Return (X, Y) of the center of cell containing provided text 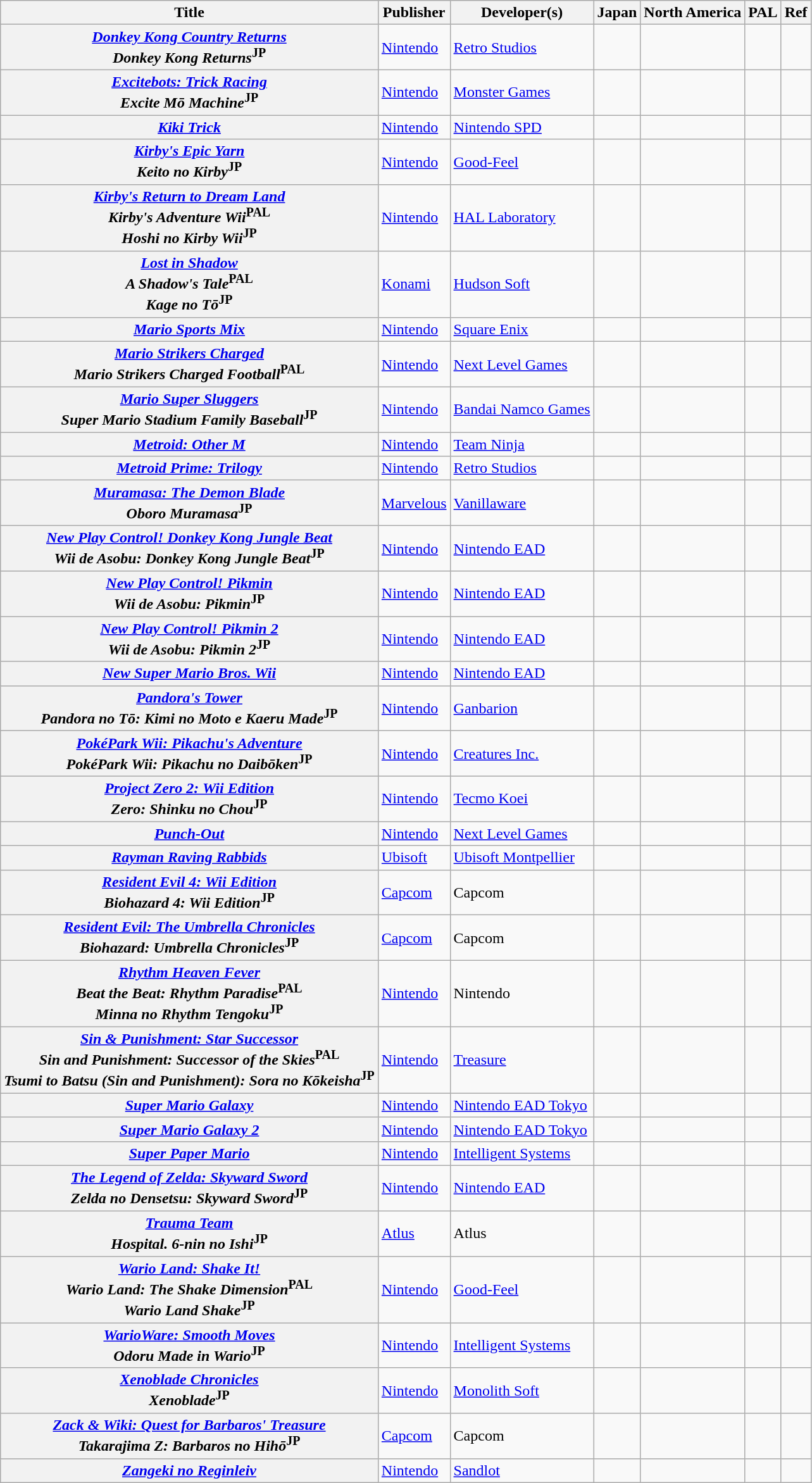
HAL Laboratory (522, 218)
Excitebots: Trick RacingExcite Mō MachineJP (190, 92)
Kirby's Epic Yarn Keito no KirbyJP (190, 162)
Zack & Wiki: Quest for Barbaros' TreasureTakarajima Z: Barbaros no HihōJP (190, 1436)
North America (692, 13)
Rhythm Heaven FeverBeat the Beat: Rhythm ParadisePALMinna no Rhythm TengokuJP (190, 994)
Creatures Inc. (522, 754)
Metroid: Other M (190, 444)
Lost in ShadowA Shadow's TalePALKage no TōJP (190, 285)
Super Paper Mario (190, 1153)
New Play Control! Pikmin Wii de Asobu: PikminJP (190, 594)
Mario Super SluggersSuper Mario Stadium Family BaseballJP (190, 410)
Ubisoft (414, 858)
Resident Evil 4: Wii EditionBiohazard 4: Wii EditionJP (190, 892)
Pandora's TowerPandora no Tō: Kimi no Moto e Kaeru MadeJP (190, 708)
Super Mario Galaxy 2 (190, 1129)
The Legend of Zelda: Skyward Sword Zelda no Densetsu: Skyward SwordJP (190, 1188)
Publisher (414, 13)
Project Zero 2: Wii EditionZero: Shinku no ChouJP (190, 799)
Rayman Raving Rabbids (190, 858)
New Play Control! Donkey Kong Jungle Beat Wii de Asobu: Donkey Kong Jungle BeatJP (190, 548)
Super Mario Galaxy (190, 1105)
Ubisoft Montpellier (522, 858)
New Super Mario Bros. Wii (190, 673)
Kiki Trick (190, 127)
Hudson Soft (522, 285)
PokéPark Wii: Pikachu's AdventurePokéPark Wii: Pikachu no DaibōkenJP (190, 754)
Wario Land: Shake It!Wario Land: The Shake DimensionPALWario Land ShakeJP (190, 1289)
New Play Control! Pikmin 2 Wii de Asobu: Pikmin 2JP (190, 639)
PAL (763, 13)
Title (190, 13)
Marvelous (414, 503)
Treasure (522, 1060)
Ganbarion (522, 708)
Tecmo Koei (522, 799)
Sandlot (522, 1470)
Konami (414, 285)
Punch-Out (190, 834)
Square Enix (522, 330)
Zangeki no Reginleiv (190, 1470)
Developer(s) (522, 13)
Xenoblade ChroniclesXenobladeJP (190, 1391)
Trauma Team Hospital. 6-nin no IshiJP (190, 1234)
Bandai Namco Games (522, 410)
WarioWare: Smooth MovesOdoru Made in WarioJP (190, 1346)
Donkey Kong Country ReturnsDonkey Kong ReturnsJP (190, 47)
Japan (617, 13)
Nintendo SPD (522, 127)
Ref (796, 13)
Kirby's Return to Dream LandKirby's Adventure WiiPALHoshi no Kirby WiiJP (190, 218)
Mario Sports Mix (190, 330)
Resident Evil: The Umbrella ChroniclesBiohazard: Umbrella ChroniclesJP (190, 938)
Mario Strikers ChargedMario Strikers Charged FootballPAL (190, 365)
Muramasa: The Demon Blade Oboro MuramasaJP (190, 503)
Monster Games (522, 92)
Vanillaware (522, 503)
Monolith Soft (522, 1391)
Sin & Punishment: Star SuccessorSin and Punishment: Successor of the SkiesPALTsumi to Batsu (Sin and Punishment): Sora no KōkeishaJP (190, 1060)
Metroid Prime: Trilogy (190, 468)
Team Ninja (522, 444)
